Identify which cell holds the provided text, then report its [x, y] central coordinate. 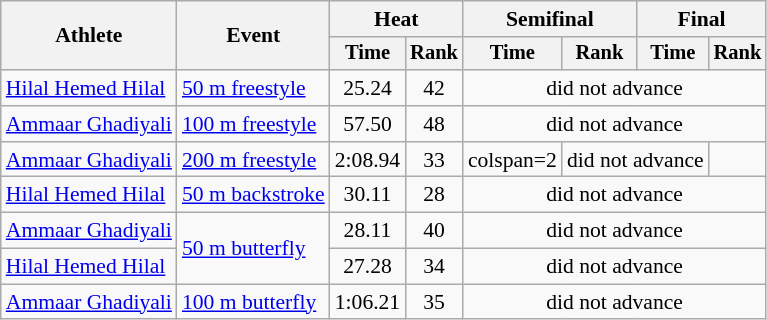
1:06.21 [368, 302]
57.50 [368, 124]
50 m freestyle [254, 88]
100 m butterfly [254, 302]
33 [434, 160]
Event [254, 36]
28 [434, 195]
200 m freestyle [254, 160]
28.11 [368, 231]
30.11 [368, 195]
48 [434, 124]
Heat [396, 19]
35 [434, 302]
50 m backstroke [254, 195]
Semifinal [550, 19]
25.24 [368, 88]
colspan=2 [512, 160]
42 [434, 88]
Athlete [89, 36]
50 m butterfly [254, 248]
34 [434, 267]
27.28 [368, 267]
Final [702, 19]
40 [434, 231]
100 m freestyle [254, 124]
2:08.94 [368, 160]
